Determine the (x, y) coordinate at the center of the cell enclosing the given text.  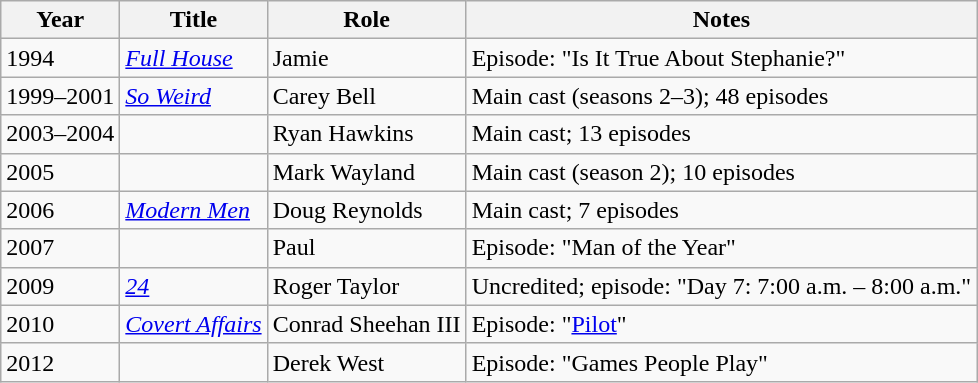
Mark Wayland (366, 172)
Episode: "Man of the Year" (722, 248)
Uncredited; episode: "Day 7: 7:00 a.m. – 8:00 a.m." (722, 286)
2007 (60, 248)
Derek West (366, 362)
Roger Taylor (366, 286)
Main cast (seasons 2–3); 48 episodes (722, 96)
2009 (60, 286)
Episode: "Pilot" (722, 324)
Jamie (366, 58)
2010 (60, 324)
Paul (366, 248)
Main cast; 7 episodes (722, 210)
Role (366, 20)
Title (194, 20)
2005 (60, 172)
24 (194, 286)
Notes (722, 20)
Ryan Hawkins (366, 134)
Modern Men (194, 210)
Carey Bell (366, 96)
2006 (60, 210)
Full House (194, 58)
Year (60, 20)
2012 (60, 362)
Main cast; 13 episodes (722, 134)
Episode: "Is It True About Stephanie?" (722, 58)
1999–2001 (60, 96)
Conrad Sheehan III (366, 324)
Main cast (season 2); 10 episodes (722, 172)
Doug Reynolds (366, 210)
So Weird (194, 96)
1994 (60, 58)
Covert Affairs (194, 324)
2003–2004 (60, 134)
Episode: "Games People Play" (722, 362)
